Search for the cell housing the specified text and yield its (x, y) center coordinate. 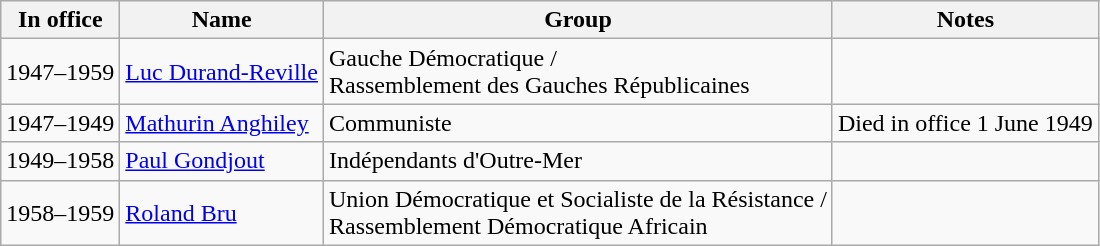
1949–1958 (60, 161)
Roland Bru (222, 212)
1958–1959 (60, 212)
Indépendants d'Outre-Mer (578, 161)
Group (578, 20)
Name (222, 20)
Notes (965, 20)
In office (60, 20)
Died in office 1 June 1949 (965, 123)
1947–1959 (60, 72)
Union Démocratique et Socialiste de la Résistance / Rassemblement Démocratique Africain (578, 212)
1947–1949 (60, 123)
Communiste (578, 123)
Gauche Démocratique /Rassemblement des Gauches Républicaines (578, 72)
Luc Durand-Reville (222, 72)
Mathurin Anghiley (222, 123)
Paul Gondjout (222, 161)
